Locate the cell with the specified text and output its (x, y) center coordinate. 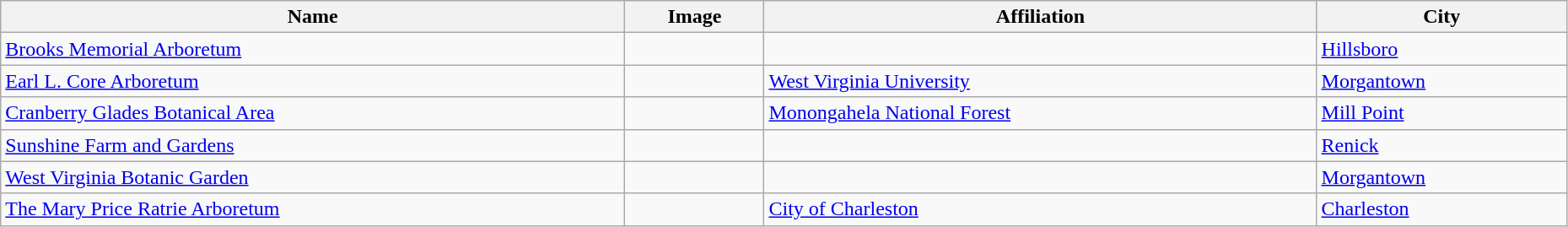
Cranberry Glades Botanical Area (313, 113)
Mill Point (1441, 113)
Hillsboro (1441, 49)
City of Charleston (1041, 209)
Image (695, 17)
Name (313, 17)
West Virginia University (1041, 81)
City (1441, 17)
Charleston (1441, 209)
Monongahela National Forest (1041, 113)
West Virginia Botanic Garden (313, 177)
Renick (1441, 145)
The Mary Price Ratrie Arboretum (313, 209)
Sunshine Farm and Gardens (313, 145)
Earl L. Core Arboretum (313, 81)
Brooks Memorial Arboretum (313, 49)
Affiliation (1041, 17)
